Find where the given text appears and provide that cell's center as [x, y] coordinate. 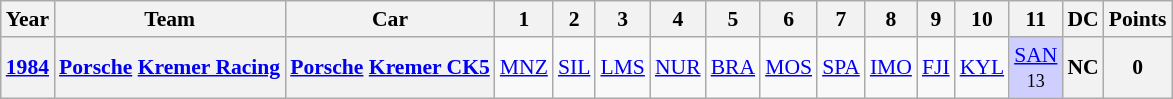
Team [170, 19]
BRA [734, 68]
2 [574, 19]
Porsche Kremer Racing [170, 68]
9 [936, 19]
0 [1138, 68]
NUR [678, 68]
KYL [982, 68]
5 [734, 19]
3 [622, 19]
MNZ [524, 68]
1 [524, 19]
8 [891, 19]
SPA [841, 68]
DC [1082, 19]
IMO [891, 68]
6 [788, 19]
LMS [622, 68]
11 [1036, 19]
7 [841, 19]
MOS [788, 68]
4 [678, 19]
10 [982, 19]
Car [390, 19]
FJI [936, 68]
Year [28, 19]
Points [1138, 19]
1984 [28, 68]
NC [1082, 68]
SAN13 [1036, 68]
Porsche Kremer CK5 [390, 68]
SIL [574, 68]
